Pinpoint the cell where the given text exists, returning its (x, y) midpoint coordinate. 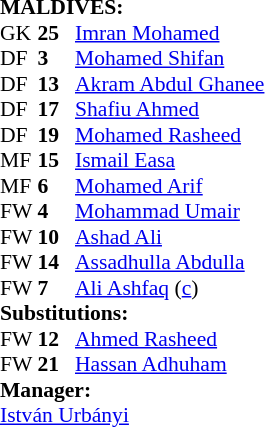
Substitutions: (132, 313)
GK (19, 33)
19 (57, 135)
Akram Abdul Ghanee (170, 84)
3 (57, 59)
15 (57, 161)
Mohamed Shifan (170, 59)
Ali Ashfaq (c) (170, 288)
Mohamed Arif (170, 186)
17 (57, 109)
Shafiu Ahmed (170, 109)
12 (57, 339)
13 (57, 84)
21 (57, 365)
Hassan Adhuham (170, 365)
Imran Mohamed (170, 33)
10 (57, 237)
Ismail Easa (170, 161)
Mohammad Umair (170, 211)
14 (57, 263)
Ahmed Rasheed (170, 339)
Ashad Ali (170, 237)
25 (57, 33)
Mohamed Rasheed (170, 135)
4 (57, 211)
7 (57, 288)
Assadhulla Abdulla (170, 263)
Manager: (132, 390)
6 (57, 186)
